Locate the cell with the specified text and output its (X, Y) center coordinate. 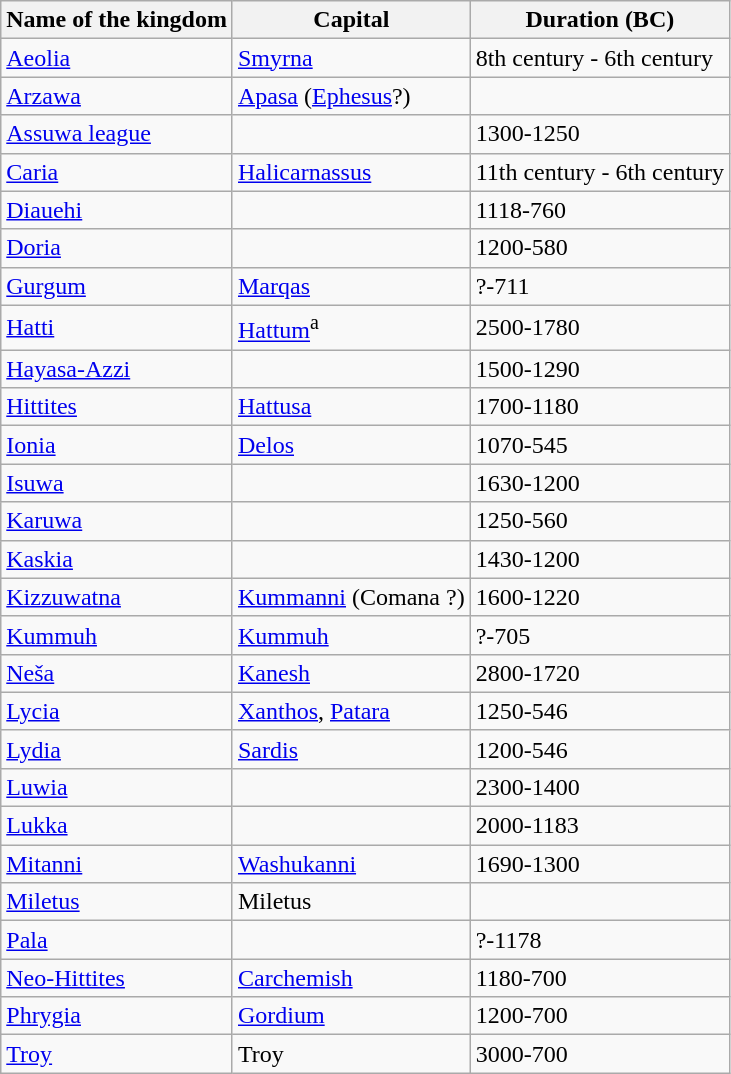
Washukanni (351, 864)
Hittites (117, 407)
1500-1290 (600, 369)
Gurgum (117, 286)
1630-1200 (600, 483)
Name of the kingdom (117, 20)
2800-1720 (600, 673)
Marqas (351, 286)
2300-1400 (600, 787)
Carchemish (351, 978)
Karuwa (117, 521)
Smyrna (351, 58)
?-711 (600, 286)
Kizzuwatna (117, 597)
1070-545 (600, 445)
Hattusa (351, 407)
1250-560 (600, 521)
2000-1183 (600, 826)
Capital (351, 20)
Xanthos, Patara (351, 711)
Caria (117, 172)
1430-1200 (600, 559)
1700-1180 (600, 407)
Assuwa league (117, 134)
Diauehi (117, 210)
11th century - 6th century (600, 172)
Apasa (Ephesus?) (351, 96)
3000-700 (600, 1054)
1200-700 (600, 1016)
1118-760 (600, 210)
Kaskia (117, 559)
1200-546 (600, 749)
8th century - 6th century (600, 58)
Hattuma (351, 328)
1180-700 (600, 978)
Halicarnassus (351, 172)
Lukka (117, 826)
Sardis (351, 749)
1200-580 (600, 248)
Aeolia (117, 58)
Ionia (117, 445)
1300-1250 (600, 134)
Luwia (117, 787)
1690-1300 (600, 864)
Arzawa (117, 96)
Pala (117, 940)
Lycia (117, 711)
?-1178 (600, 940)
?-705 (600, 635)
1600-1220 (600, 597)
Duration (BC) (600, 20)
1250-546 (600, 711)
Lydia (117, 749)
Kummanni (Comana ?) (351, 597)
Hayasa-Azzi (117, 369)
Mitanni (117, 864)
Phrygia (117, 1016)
Neša (117, 673)
Isuwa (117, 483)
Gordium (351, 1016)
Hatti (117, 328)
2500-1780 (600, 328)
Kanesh (351, 673)
Delos (351, 445)
Doria (117, 248)
Neo-Hittites (117, 978)
